Extract the [X, Y] coordinate from the center of the cell holding the provided text.  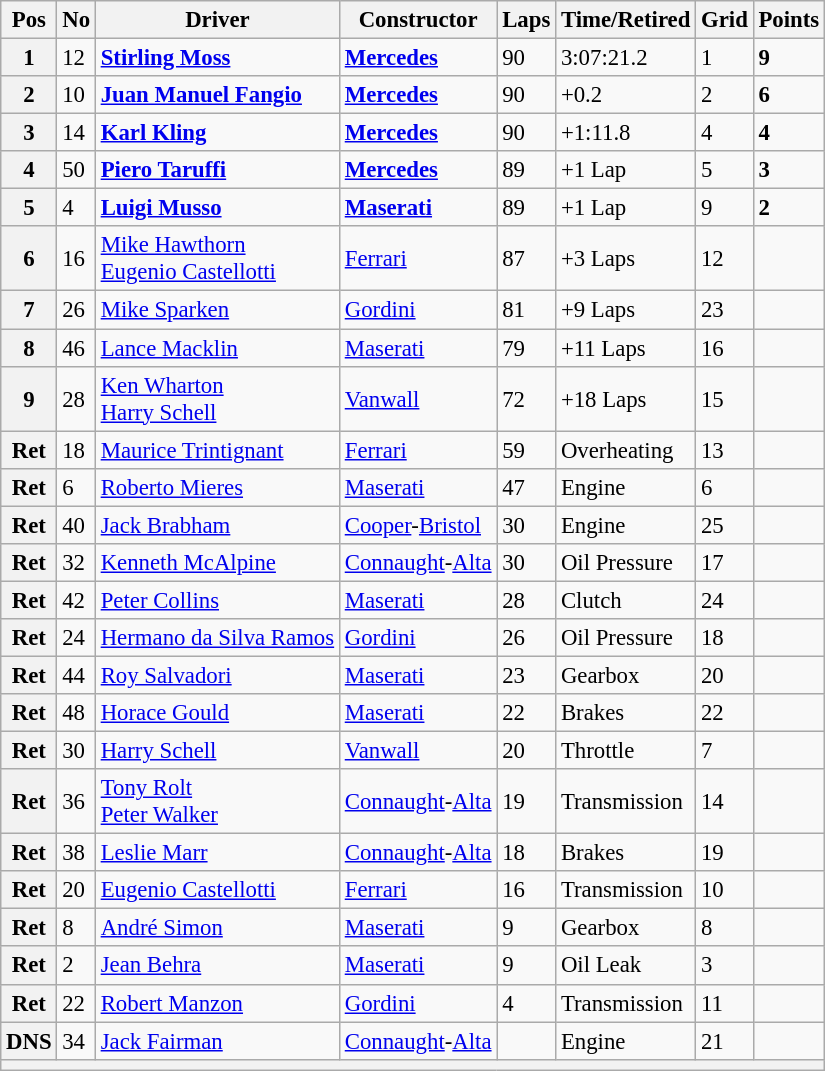
46 [76, 348]
50 [76, 170]
Kenneth McAlpine [217, 563]
Piero Taruffi [217, 170]
Jack Fairman [217, 1041]
3:07:21.2 [626, 58]
Juan Manuel Fangio [217, 95]
42 [76, 600]
13 [724, 450]
+9 Laps [626, 310]
Stirling Moss [217, 58]
Grid [724, 20]
48 [76, 713]
38 [76, 853]
Tony Rolt Peter Walker [217, 802]
32 [76, 563]
Mike Sparken [217, 310]
Overheating [626, 450]
Eugenio Castellotti [217, 890]
+1:11.8 [626, 133]
+18 Laps [626, 398]
Harry Schell [217, 751]
Cooper-Bristol [418, 525]
Laps [526, 20]
Roy Salvadori [217, 675]
40 [76, 525]
No [76, 20]
Karl Kling [217, 133]
André Simon [217, 928]
Throttle [626, 751]
Clutch [626, 600]
79 [526, 348]
81 [526, 310]
87 [526, 258]
11 [724, 1003]
Driver [217, 20]
Hermano da Silva Ramos [217, 638]
44 [76, 675]
36 [76, 802]
34 [76, 1041]
Horace Gould [217, 713]
Time/Retired [626, 20]
+11 Laps [626, 348]
15 [724, 398]
+3 Laps [626, 258]
Oil Leak [626, 966]
Points [788, 20]
25 [724, 525]
72 [526, 398]
47 [526, 487]
59 [526, 450]
+0.2 [626, 95]
Roberto Mieres [217, 487]
Jack Brabham [217, 525]
Leslie Marr [217, 853]
Peter Collins [217, 600]
Mike Hawthorn Eugenio Castellotti [217, 258]
Luigi Musso [217, 208]
21 [724, 1041]
Ken Wharton Harry Schell [217, 398]
DNS [29, 1041]
Lance Macklin [217, 348]
Maurice Trintignant [217, 450]
17 [724, 563]
Robert Manzon [217, 1003]
Constructor [418, 20]
Pos [29, 20]
Jean Behra [217, 966]
